Output the (X, Y) coordinate of the center of the cell containing the given text.  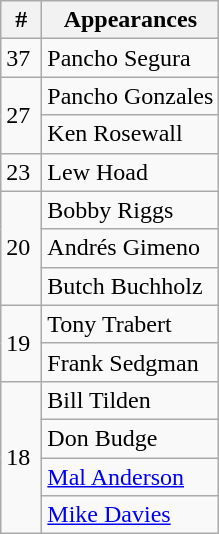
20 (22, 248)
19 (22, 343)
Andrés Gimeno (130, 248)
18 (22, 457)
37 (22, 58)
27 (22, 115)
# (22, 20)
Don Budge (130, 438)
Mike Davies (130, 515)
Bill Tilden (130, 400)
Ken Rosewall (130, 134)
Appearances (130, 20)
Pancho Gonzales (130, 96)
Pancho Segura (130, 58)
Mal Anderson (130, 477)
Frank Sedgman (130, 362)
Lew Hoad (130, 172)
Tony Trabert (130, 324)
23 (22, 172)
Bobby Riggs (130, 210)
Butch Buchholz (130, 286)
